Determine the [X, Y] coordinate at the center of the cell enclosing the given text.  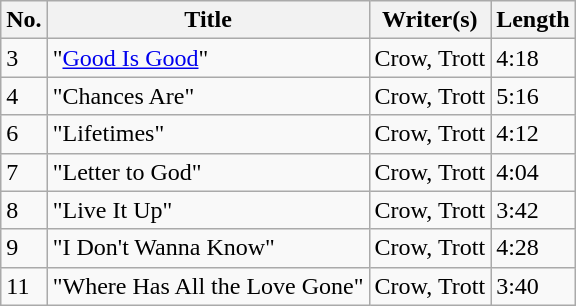
"Lifetimes" [208, 134]
11 [24, 286]
3:42 [533, 210]
8 [24, 210]
"Where Has All the Love Gone" [208, 286]
5:16 [533, 96]
4:18 [533, 58]
"Good Is Good" [208, 58]
Writer(s) [430, 20]
"I Don't Wanna Know" [208, 248]
6 [24, 134]
3 [24, 58]
Length [533, 20]
"Letter to God" [208, 172]
Title [208, 20]
"Live It Up" [208, 210]
9 [24, 248]
4:04 [533, 172]
4:28 [533, 248]
No. [24, 20]
7 [24, 172]
4 [24, 96]
3:40 [533, 286]
"Chances Are" [208, 96]
4:12 [533, 134]
